For the text-containing cell, return its midpoint in [X, Y] coordinate format. 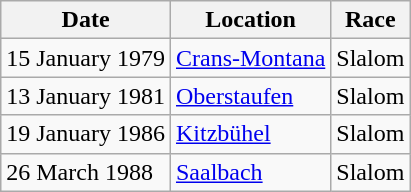
Oberstaufen [250, 96]
Location [250, 20]
15 January 1979 [86, 58]
Kitzbühel [250, 134]
Crans-Montana [250, 58]
Saalbach [250, 172]
Date [86, 20]
13 January 1981 [86, 96]
Race [370, 20]
26 March 1988 [86, 172]
19 January 1986 [86, 134]
